Determine the (x, y) coordinate at the center of the cell enclosing the given text.  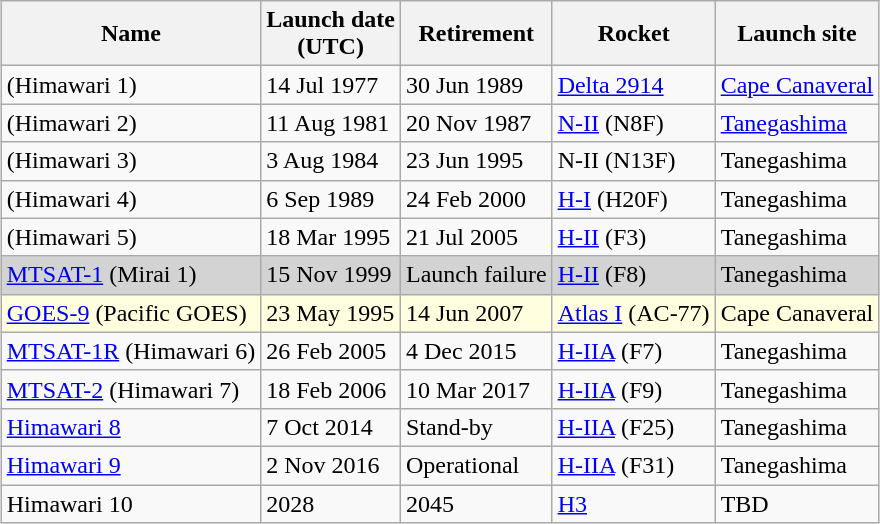
H-IIA (F25) (634, 427)
MTSAT-1 (Mirai 1) (131, 275)
21 Jul 2005 (476, 237)
23 May 1995 (331, 313)
11 Aug 1981 (331, 123)
H-I (H20F) (634, 199)
(Himawari 5) (131, 237)
MTSAT-2 (Himawari 7) (131, 389)
18 Mar 1995 (331, 237)
15 Nov 1999 (331, 275)
N-II (N8F) (634, 123)
4 Dec 2015 (476, 351)
24 Feb 2000 (476, 199)
2028 (331, 503)
Stand-by (476, 427)
10 Mar 2017 (476, 389)
MTSAT-1R (Himawari 6) (131, 351)
N-II (N13F) (634, 161)
Delta 2914 (634, 85)
TBD (797, 503)
Launch failure (476, 275)
H-II (F3) (634, 237)
2045 (476, 503)
26 Feb 2005 (331, 351)
30 Jun 1989 (476, 85)
7 Oct 2014 (331, 427)
H-II (F8) (634, 275)
23 Jun 1995 (476, 161)
18 Feb 2006 (331, 389)
Himawari 8 (131, 427)
Himawari 10 (131, 503)
14 Jul 1977 (331, 85)
Rocket (634, 34)
H3 (634, 503)
20 Nov 1987 (476, 123)
6 Sep 1989 (331, 199)
2 Nov 2016 (331, 465)
H-IIA (F7) (634, 351)
Launch site (797, 34)
Launch date(UTC) (331, 34)
(Himawari 1) (131, 85)
(Himawari 4) (131, 199)
Atlas I (AC-77) (634, 313)
H-IIA (F31) (634, 465)
14 Jun 2007 (476, 313)
(Himawari 2) (131, 123)
Retirement (476, 34)
(Himawari 3) (131, 161)
Name (131, 34)
GOES-9 (Pacific GOES) (131, 313)
H-IIA (F9) (634, 389)
Operational (476, 465)
3 Aug 1984 (331, 161)
Himawari 9 (131, 465)
